Return (X, Y) of the center of cell containing provided text 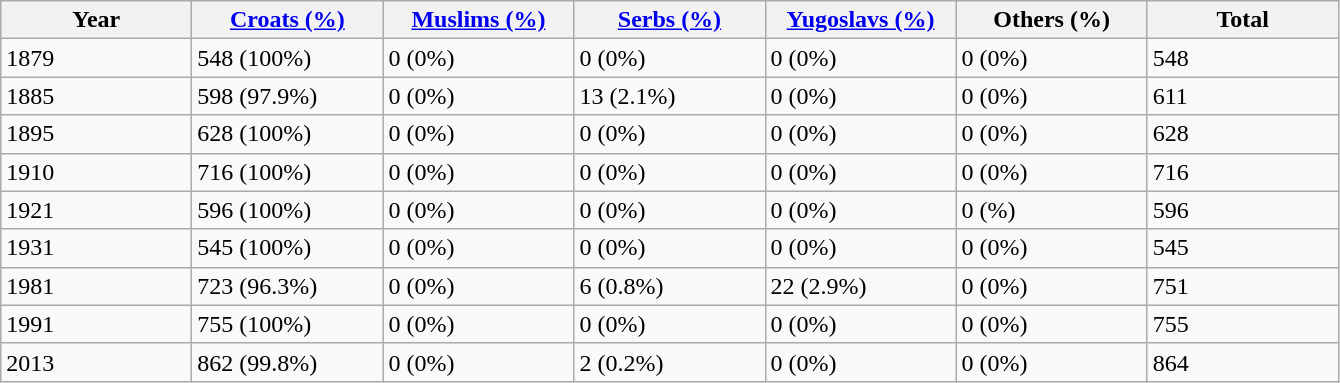
628 (1242, 134)
1991 (96, 324)
716 (100%) (288, 172)
13 (2.1%) (670, 96)
2013 (96, 362)
1931 (96, 248)
Others (%) (1052, 20)
755 (1242, 324)
1921 (96, 210)
755 (100%) (288, 324)
716 (1242, 172)
1879 (96, 58)
1910 (96, 172)
2 (0.2%) (670, 362)
545 (100%) (288, 248)
Croats (%) (288, 20)
1895 (96, 134)
862 (99.8%) (288, 362)
723 (96.3%) (288, 286)
596 (100%) (288, 210)
Serbs (%) (670, 20)
596 (1242, 210)
Year (96, 20)
548 (1242, 58)
Yugoslavs (%) (860, 20)
0 (%) (1052, 210)
611 (1242, 96)
Muslims (%) (478, 20)
864 (1242, 362)
751 (1242, 286)
1885 (96, 96)
6 (0.8%) (670, 286)
Total (1242, 20)
628 (100%) (288, 134)
545 (1242, 248)
1981 (96, 286)
22 (2.9%) (860, 286)
598 (97.9%) (288, 96)
548 (100%) (288, 58)
